Extract the (X, Y) coordinate from the center of the cell holding the provided text.  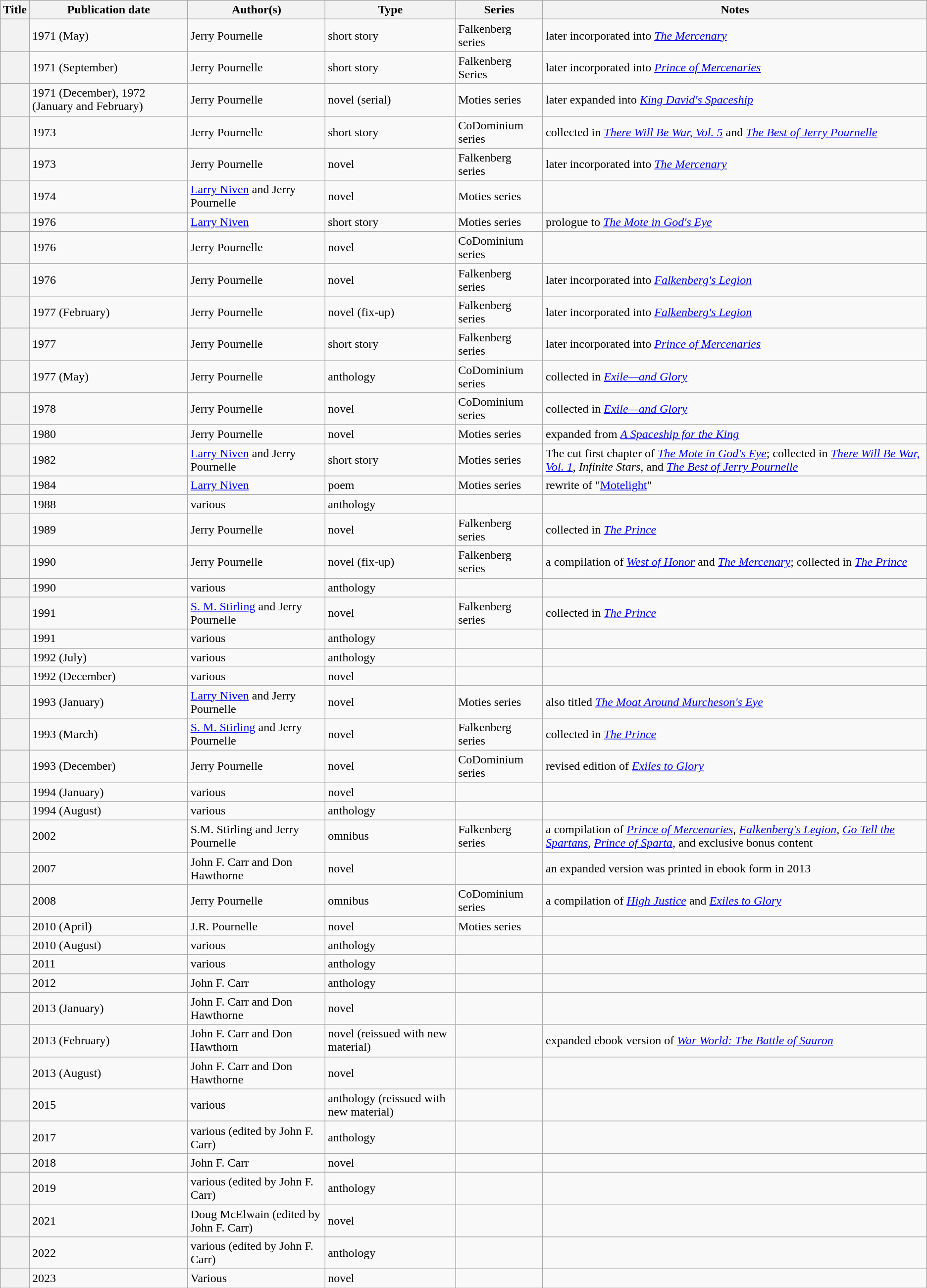
1993 (March) (108, 734)
1992 (July) (108, 657)
expanded from A Spaceship for the King (735, 434)
1977 (108, 344)
also titled The Moat Around Murcheson's Eye (735, 701)
1977 (May) (108, 376)
Publication date (108, 10)
2013 (January) (108, 1009)
1971 (December), 1972 (January and February) (108, 100)
an expanded version was printed in ebook form in 2013 (735, 869)
2010 (August) (108, 945)
Author(s) (257, 10)
1982 (108, 460)
1992 (December) (108, 676)
2010 (April) (108, 926)
J.R. Pournelle (257, 926)
1978 (108, 409)
2013 (February) (108, 1040)
2013 (August) (108, 1073)
rewrite of "Motelight" (735, 485)
1974 (108, 196)
Doug McElwain (edited by John F. Carr) (257, 1221)
1984 (108, 485)
1977 (February) (108, 312)
1993 (January) (108, 701)
2011 (108, 964)
2021 (108, 1221)
a compilation of Prince of Mercenaries, Falkenberg's Legion, Go Tell the Spartans, Prince of Sparta, and exclusive bonus content (735, 836)
Series (499, 10)
2007 (108, 869)
John F. Carr and Don Hawthorn (257, 1040)
2018 (108, 1163)
2015 (108, 1105)
a compilation of High Justice and Exiles to Glory (735, 901)
Type (390, 10)
Falkenberg Series (499, 67)
2022 (108, 1253)
2002 (108, 836)
2012 (108, 983)
expanded ebook version of War World: The Battle of Sauron (735, 1040)
1989 (108, 530)
later expanded into King David's Spaceship (735, 100)
The cut first chapter of The Mote in God's Eye; collected in There Will Be War, Vol. 1, Infinite Stars, and The Best of Jerry Pournelle (735, 460)
1994 (January) (108, 792)
1994 (August) (108, 811)
2008 (108, 901)
Various (257, 1279)
a compilation of West of Honor and The Mercenary; collected in The Prince (735, 562)
1971 (May) (108, 36)
revised edition of Exiles to Glory (735, 766)
anthology (reissued with new material) (390, 1105)
2023 (108, 1279)
1988 (108, 504)
2017 (108, 1137)
Title (15, 10)
1971 (September) (108, 67)
S.M. Stirling and Jerry Pournelle (257, 836)
poem (390, 485)
prologue to The Mote in God's Eye (735, 222)
collected in There Will Be War, Vol. 5 and The Best of Jerry Pournelle (735, 132)
2019 (108, 1188)
novel (serial) (390, 100)
1993 (December) (108, 766)
1980 (108, 434)
novel (reissued with new material) (390, 1040)
Notes (735, 10)
